Determine the (x, y) coordinate at the center of the cell enclosing the given text.  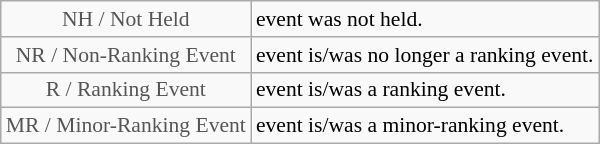
R / Ranking Event (126, 90)
NH / Not Held (126, 19)
event was not held. (425, 19)
event is/was a ranking event. (425, 90)
NR / Non-Ranking Event (126, 55)
event is/was no longer a ranking event. (425, 55)
MR / Minor-Ranking Event (126, 126)
event is/was a minor-ranking event. (425, 126)
